Output the (X, Y) coordinate of the center of the cell containing the given text.  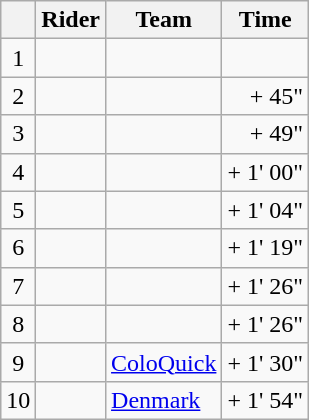
+ 49" (266, 134)
5 (18, 210)
9 (18, 362)
+ 1' 04" (266, 210)
2 (18, 96)
+ 1' 00" (266, 172)
4 (18, 172)
ColoQuick (164, 362)
Time (266, 20)
7 (18, 286)
8 (18, 324)
Denmark (164, 400)
3 (18, 134)
6 (18, 248)
10 (18, 400)
+ 1' 30" (266, 362)
+ 1' 54" (266, 400)
+ 45" (266, 96)
1 (18, 58)
+ 1' 19" (266, 248)
Team (164, 20)
Rider (71, 20)
